Detect which cell encompasses the target text, then output its [x, y] center coordinate. 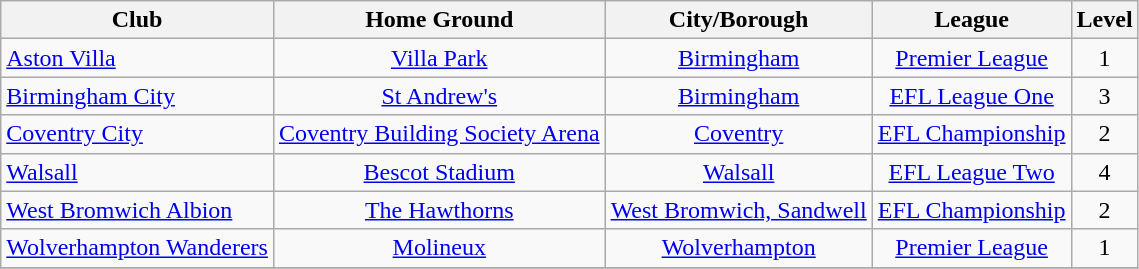
St Andrew's [439, 96]
Coventry Building Society Arena [439, 134]
Wolverhampton [738, 248]
3 [1104, 96]
4 [1104, 172]
EFL League Two [972, 172]
Birmingham City [138, 96]
Bescot Stadium [439, 172]
Wolverhampton Wanderers [138, 248]
Villa Park [439, 58]
Coventry City [138, 134]
Aston Villa [138, 58]
The Hawthorns [439, 210]
City/Borough [738, 20]
Coventry [738, 134]
Level [1104, 20]
Molineux [439, 248]
League [972, 20]
EFL League One [972, 96]
West Bromwich Albion [138, 210]
Club [138, 20]
Home Ground [439, 20]
West Bromwich, Sandwell [738, 210]
